From the cell containing the given text, extract its center point as (x, y) coordinate. 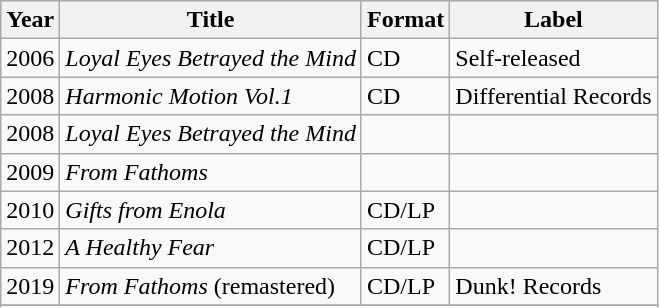
2009 (30, 172)
2010 (30, 210)
2019 (30, 286)
2006 (30, 58)
Harmonic Motion Vol.1 (211, 96)
From Fathoms (remastered) (211, 286)
Title (211, 20)
Year (30, 20)
From Fathoms (211, 172)
A Healthy Fear (211, 248)
Label (554, 20)
Self-released (554, 58)
Format (405, 20)
2012 (30, 248)
Differential Records (554, 96)
Gifts from Enola (211, 210)
Dunk! Records (554, 286)
